From the cell containing the given text, extract its center point as (x, y) coordinate. 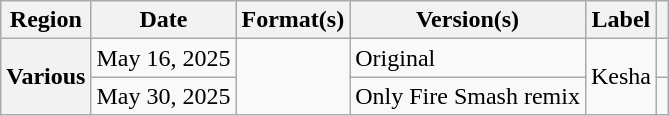
Only Fire Smash remix (468, 96)
May 30, 2025 (164, 96)
Version(s) (468, 20)
Kesha (620, 77)
May 16, 2025 (164, 58)
Date (164, 20)
Region (46, 20)
Original (468, 58)
Label (620, 20)
Format(s) (293, 20)
Various (46, 77)
